Output the [x, y] coordinate of the center of the cell containing the given text.  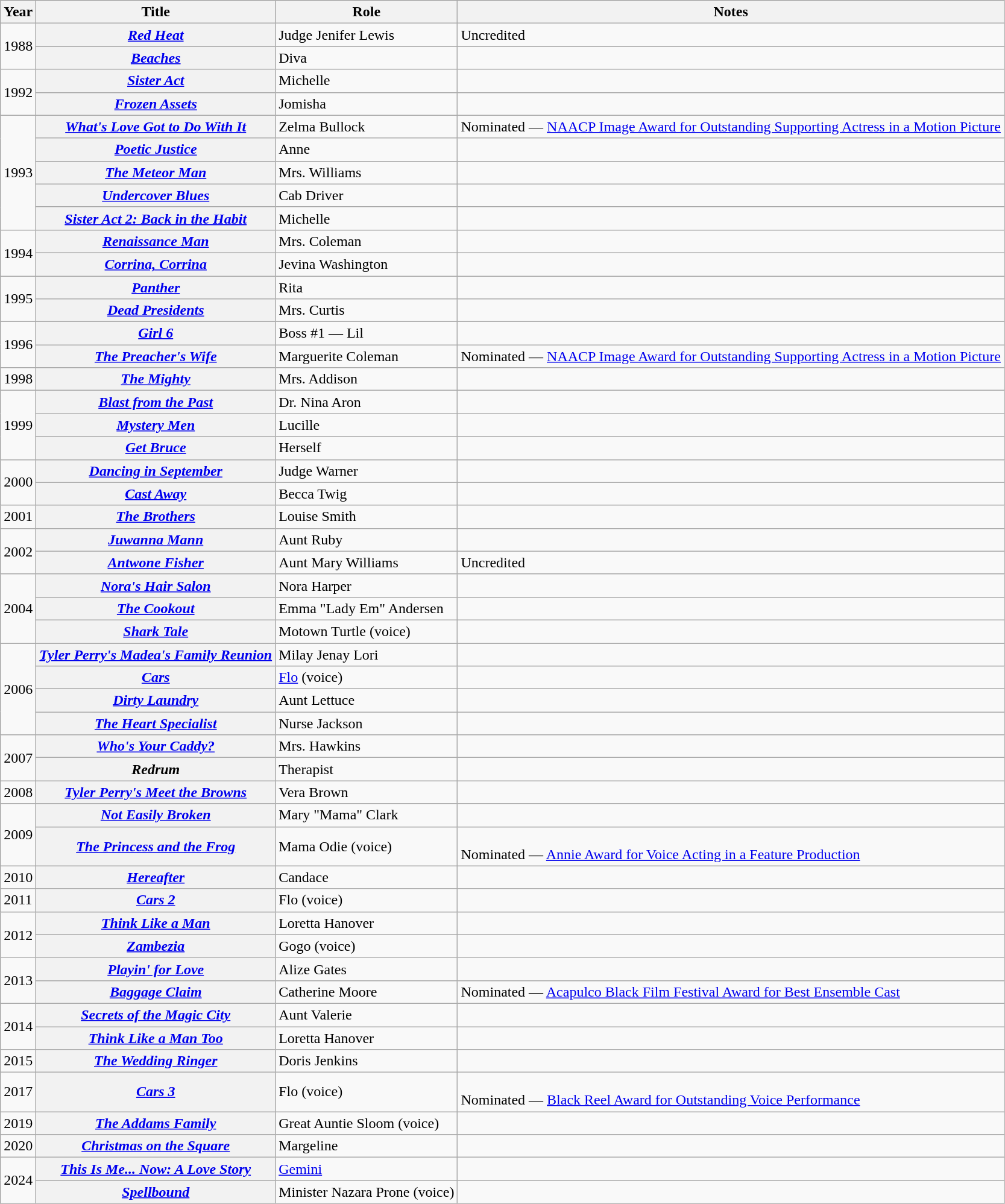
Antwone Fisher [156, 563]
The Addams Family [156, 1123]
Dirty Laundry [156, 701]
Boss #1 — Lil [367, 333]
Diva [367, 58]
Anne [367, 150]
Great Auntie Sloom (voice) [367, 1123]
Dr. Nina Aron [367, 402]
Redrum [156, 769]
Nora's Hair Salon [156, 585]
Not Easily Broken [156, 815]
Mystery Men [156, 425]
Judge Jenifer Lewis [367, 35]
Nominated — Annie Award for Voice Acting in a Feature Production [731, 846]
2008 [18, 792]
Girl 6 [156, 333]
Herself [367, 448]
Mrs. Williams [367, 172]
Who's Your Caddy? [156, 746]
2004 [18, 608]
Margeline [367, 1146]
Cars 3 [156, 1092]
Panther [156, 288]
Dead Presidents [156, 310]
Mrs. Addison [367, 379]
Hereafter [156, 877]
Gogo (voice) [367, 946]
Zelma Bullock [367, 127]
Think Like a Man [156, 923]
Title [156, 12]
Cast Away [156, 494]
Alize Gates [367, 969]
The Brothers [156, 517]
Undercover Blues [156, 195]
Motown Turtle (voice) [367, 631]
Nominated — Black Reel Award for Outstanding Voice Performance [731, 1092]
The Cookout [156, 608]
What's Love Got to Do With It [156, 127]
1988 [18, 46]
2013 [18, 980]
2006 [18, 689]
Tyler Perry's Madea's Family Reunion [156, 654]
1993 [18, 172]
Jomisha [367, 104]
Nora Harper [367, 585]
The Meteor Man [156, 172]
Nominated — Acapulco Black Film Festival Award for Best Ensemble Cast [731, 992]
1998 [18, 379]
2024 [18, 1180]
Judge Warner [367, 471]
2015 [18, 1061]
Corrina, Corrina [156, 264]
Cab Driver [367, 195]
2019 [18, 1123]
2000 [18, 482]
Frozen Assets [156, 104]
The Mighty [156, 379]
The Preacher's Wife [156, 356]
Vera Brown [367, 792]
Becca Twig [367, 494]
Sister Act [156, 81]
Nurse Jackson [367, 723]
2014 [18, 1026]
Gemini [367, 1169]
Jevina Washington [367, 264]
Secrets of the Magic City [156, 1015]
Cars 2 [156, 900]
Baggage Claim [156, 992]
Tyler Perry's Meet the Browns [156, 792]
2011 [18, 900]
1996 [18, 345]
Poetic Justice [156, 150]
Rita [367, 288]
2009 [18, 834]
2012 [18, 935]
Candace [367, 877]
1994 [18, 253]
Doris Jenkins [367, 1061]
Mrs. Hawkins [367, 746]
Emma "Lady Em" Andersen [367, 608]
Zambezia [156, 946]
Aunt Ruby [367, 540]
The Princess and the Frog [156, 846]
Mrs. Curtis [367, 310]
Therapist [367, 769]
Beaches [156, 58]
Blast from the Past [156, 402]
Get Bruce [156, 448]
Notes [731, 12]
Role [367, 12]
Louise Smith [367, 517]
Sister Act 2: Back in the Habit [156, 218]
Minister Nazara Prone (voice) [367, 1192]
Christmas on the Square [156, 1146]
Lucille [367, 425]
Aunt Mary Williams [367, 563]
Aunt Valerie [367, 1015]
2010 [18, 877]
Shark Tale [156, 631]
Renaissance Man [156, 241]
Milay Jenay Lori [367, 654]
Mama Odie (voice) [367, 846]
2007 [18, 758]
Spellbound [156, 1192]
Cars [156, 678]
1995 [18, 299]
2001 [18, 517]
Playin' for Love [156, 969]
Think Like a Man Too [156, 1038]
The Wedding Ringer [156, 1061]
1999 [18, 425]
This Is Me... Now: A Love Story [156, 1169]
Mrs. Coleman [367, 241]
Juwanna Mann [156, 540]
2002 [18, 551]
The Heart Specialist [156, 723]
Red Heat [156, 35]
1992 [18, 92]
2017 [18, 1092]
Dancing in September [156, 471]
Year [18, 12]
2020 [18, 1146]
Mary "Mama" Clark [367, 815]
Catherine Moore [367, 992]
Marguerite Coleman [367, 356]
Aunt Lettuce [367, 701]
